Capture the cell that displays the provided text and extract its [x, y] central coordinate. 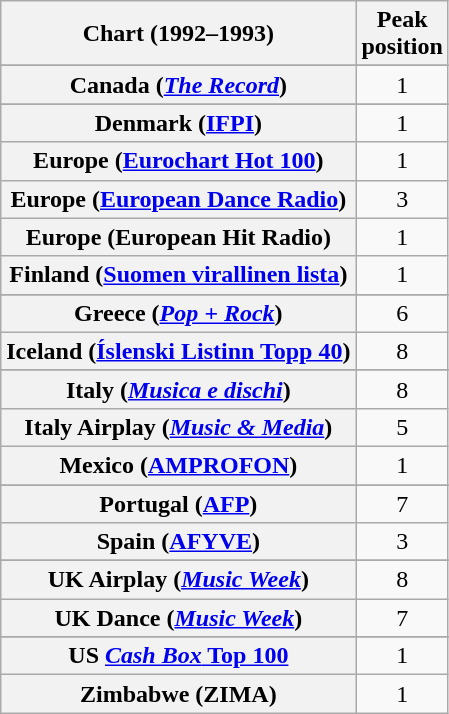
Chart (1992–1993) [178, 34]
6 [402, 313]
UK Dance (Music Week) [178, 618]
Europe (Eurochart Hot 100) [178, 161]
Zimbabwe (ZIMA) [178, 694]
Europe (European Hit Radio) [178, 237]
Italy Airplay (Music & Media) [178, 427]
Peakposition [402, 34]
Canada (The Record) [178, 85]
Denmark (IFPI) [178, 123]
Europe (European Dance Radio) [178, 199]
Finland (Suomen virallinen lista) [178, 275]
US Cash Box Top 100 [178, 656]
Italy (Musica e dischi) [178, 389]
Mexico (AMPROFON) [178, 465]
UK Airplay (Music Week) [178, 580]
5 [402, 427]
Portugal (AFP) [178, 503]
Iceland (Íslenski Listinn Topp 40) [178, 351]
Spain (AFYVE) [178, 542]
Greece (Pop + Rock) [178, 313]
